For the text-containing cell, return its midpoint in (X, Y) coordinate format. 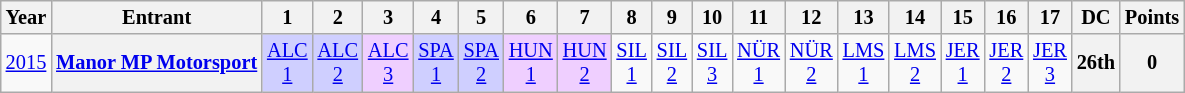
SPA1 (436, 63)
DC (1096, 17)
4 (436, 17)
LMS2 (915, 63)
8 (631, 17)
Manor MP Motorsport (156, 63)
7 (585, 17)
11 (758, 17)
15 (963, 17)
9 (672, 17)
HUN1 (531, 63)
SPA2 (482, 63)
ALC2 (338, 63)
SIL3 (712, 63)
1 (287, 17)
SIL1 (631, 63)
Year (26, 17)
ALC3 (388, 63)
26th (1096, 63)
LMS1 (864, 63)
NÜR1 (758, 63)
SIL2 (672, 63)
5 (482, 17)
10 (712, 17)
17 (1050, 17)
JER3 (1050, 63)
14 (915, 17)
ALC1 (287, 63)
12 (812, 17)
JER1 (963, 63)
HUN2 (585, 63)
6 (531, 17)
2 (338, 17)
2015 (26, 63)
JER2 (1006, 63)
Entrant (156, 17)
16 (1006, 17)
Points (1152, 17)
0 (1152, 63)
NÜR2 (812, 63)
3 (388, 17)
13 (864, 17)
